Identify which cell holds the provided text, then report its (x, y) central coordinate. 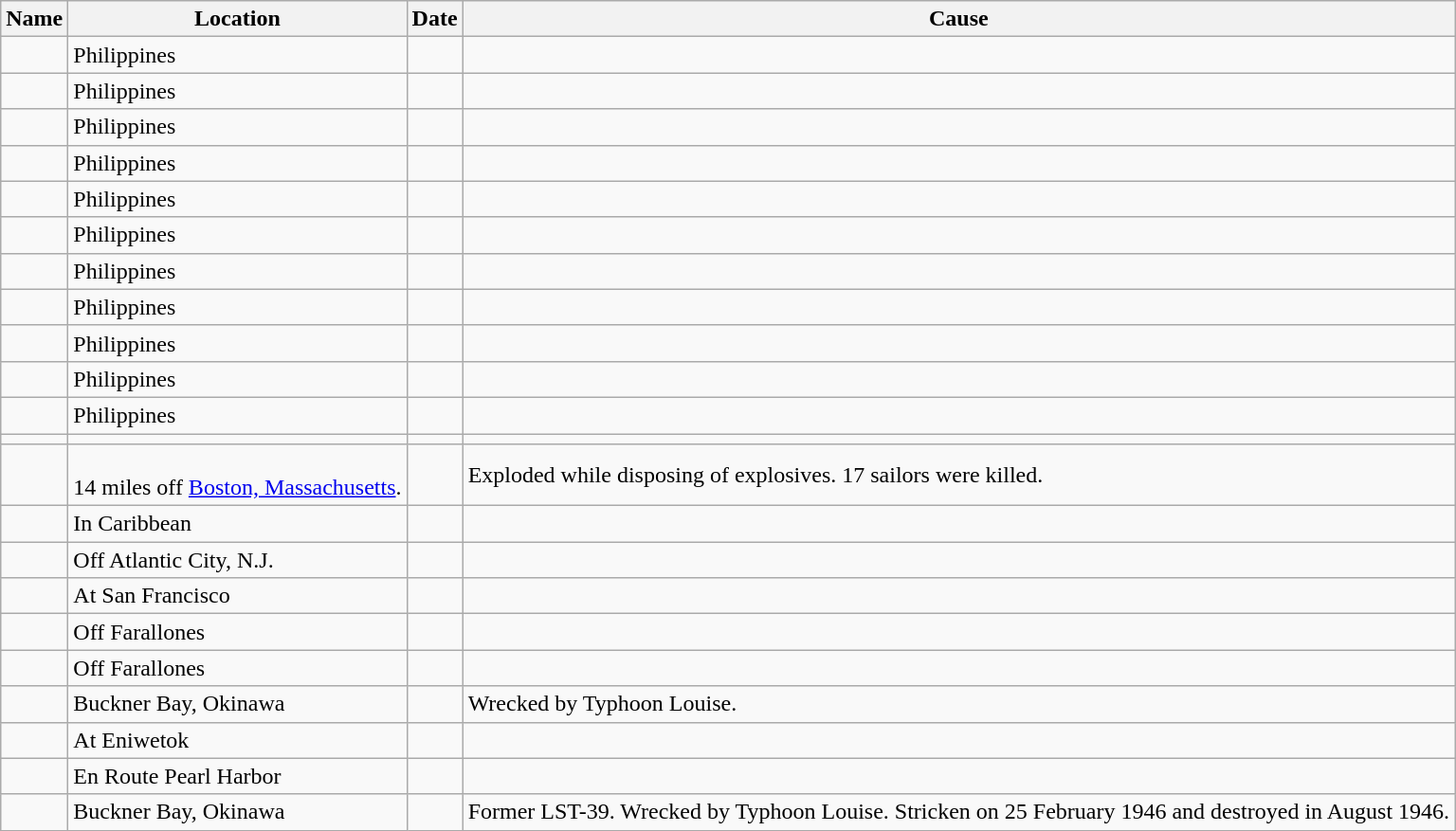
En Route Pearl Harbor (237, 776)
Exploded while disposing of explosives. 17 sailors were killed. (959, 476)
Wrecked by Typhoon Louise. (959, 704)
At San Francisco (237, 596)
Date (434, 19)
At Eniwetok (237, 740)
14 miles off Boston, Massachusetts. (237, 476)
Off Atlantic City, N.J. (237, 560)
Name (34, 19)
Location (237, 19)
Former LST-39. Wrecked by Typhoon Louise. Stricken on 25 February 1946 and destroyed in August 1946. (959, 812)
Cause (959, 19)
In Caribbean (237, 524)
